Locate the cell with the specified text and output its [X, Y] center coordinate. 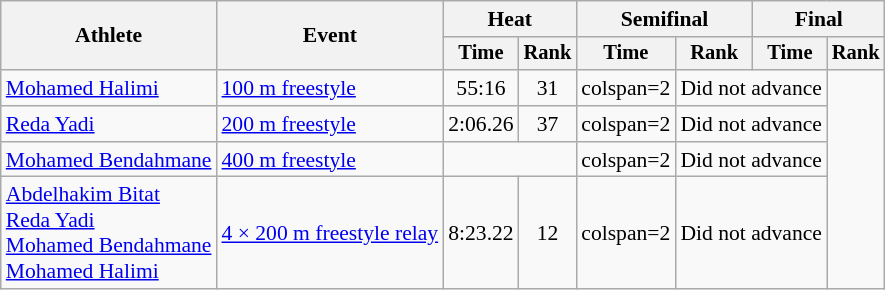
Mohamed Bendahmane [109, 160]
8:23.22 [480, 233]
31 [548, 88]
12 [548, 233]
Final [819, 19]
2:06.26 [480, 124]
37 [548, 124]
Heat [510, 19]
400 m freestyle [330, 160]
Event [330, 36]
Reda Yadi [109, 124]
100 m freestyle [330, 88]
Semifinal [664, 19]
Mohamed Halimi [109, 88]
200 m freestyle [330, 124]
Abdelhakim BitatReda YadiMohamed BendahmaneMohamed Halimi [109, 233]
4 × 200 m freestyle relay [330, 233]
55:16 [480, 88]
Athlete [109, 36]
